Pinpoint the cell where the given text exists, returning its [x, y] midpoint coordinate. 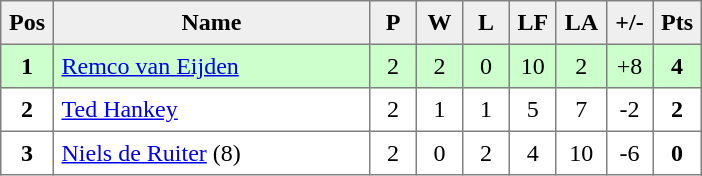
-6 [629, 153]
+8 [629, 66]
P [393, 23]
Pos [27, 23]
Niels de Ruiter (8) [211, 153]
3 [27, 153]
LA [581, 23]
+/- [629, 23]
W [439, 23]
Name [211, 23]
5 [532, 110]
Pts [677, 23]
7 [581, 110]
L [486, 23]
Ted Hankey [211, 110]
LF [532, 23]
Remco van Eijden [211, 66]
-2 [629, 110]
